Return [x, y] of the center of cell containing provided text 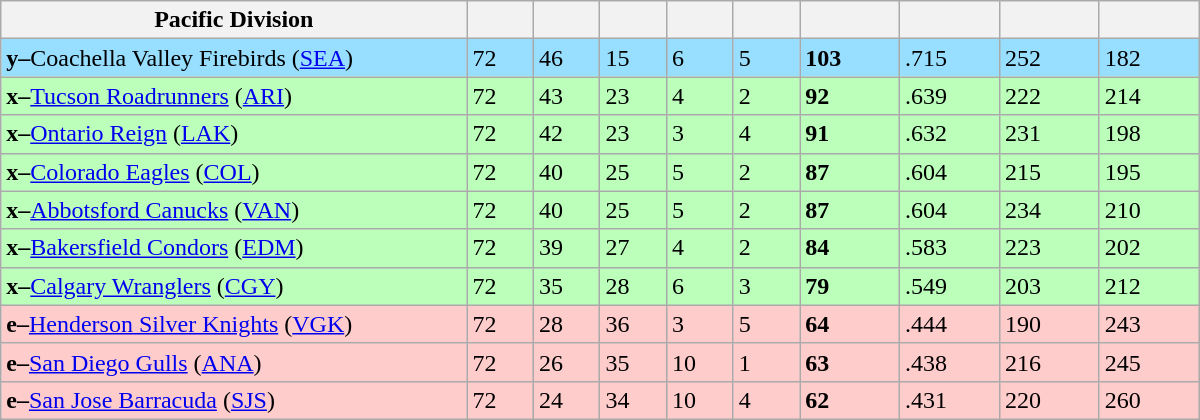
e–San Diego Gulls (ANA) [234, 362]
.632 [950, 134]
215 [1049, 172]
245 [1149, 362]
42 [566, 134]
.583 [950, 248]
.639 [950, 96]
y–Coachella Valley Firebirds (SEA) [234, 58]
x–Tucson Roadrunners (ARI) [234, 96]
210 [1149, 210]
34 [634, 400]
195 [1149, 172]
27 [634, 248]
63 [850, 362]
36 [634, 324]
79 [850, 286]
220 [1049, 400]
x–Ontario Reign (LAK) [234, 134]
212 [1149, 286]
260 [1149, 400]
252 [1049, 58]
84 [850, 248]
1 [766, 362]
182 [1149, 58]
e–San Jose Barracuda (SJS) [234, 400]
x–Colorado Eagles (COL) [234, 172]
62 [850, 400]
.438 [950, 362]
216 [1049, 362]
234 [1049, 210]
43 [566, 96]
.549 [950, 286]
243 [1149, 324]
24 [566, 400]
222 [1049, 96]
190 [1049, 324]
x–Bakersfield Condors (EDM) [234, 248]
203 [1049, 286]
214 [1149, 96]
92 [850, 96]
91 [850, 134]
46 [566, 58]
x–Calgary Wranglers (CGY) [234, 286]
198 [1149, 134]
x–Abbotsford Canucks (VAN) [234, 210]
103 [850, 58]
.715 [950, 58]
231 [1049, 134]
223 [1049, 248]
202 [1149, 248]
26 [566, 362]
64 [850, 324]
15 [634, 58]
Pacific Division [234, 20]
.431 [950, 400]
39 [566, 248]
e–Henderson Silver Knights (VGK) [234, 324]
.444 [950, 324]
